Find where the given text appears and provide that cell's center as (x, y) coordinate. 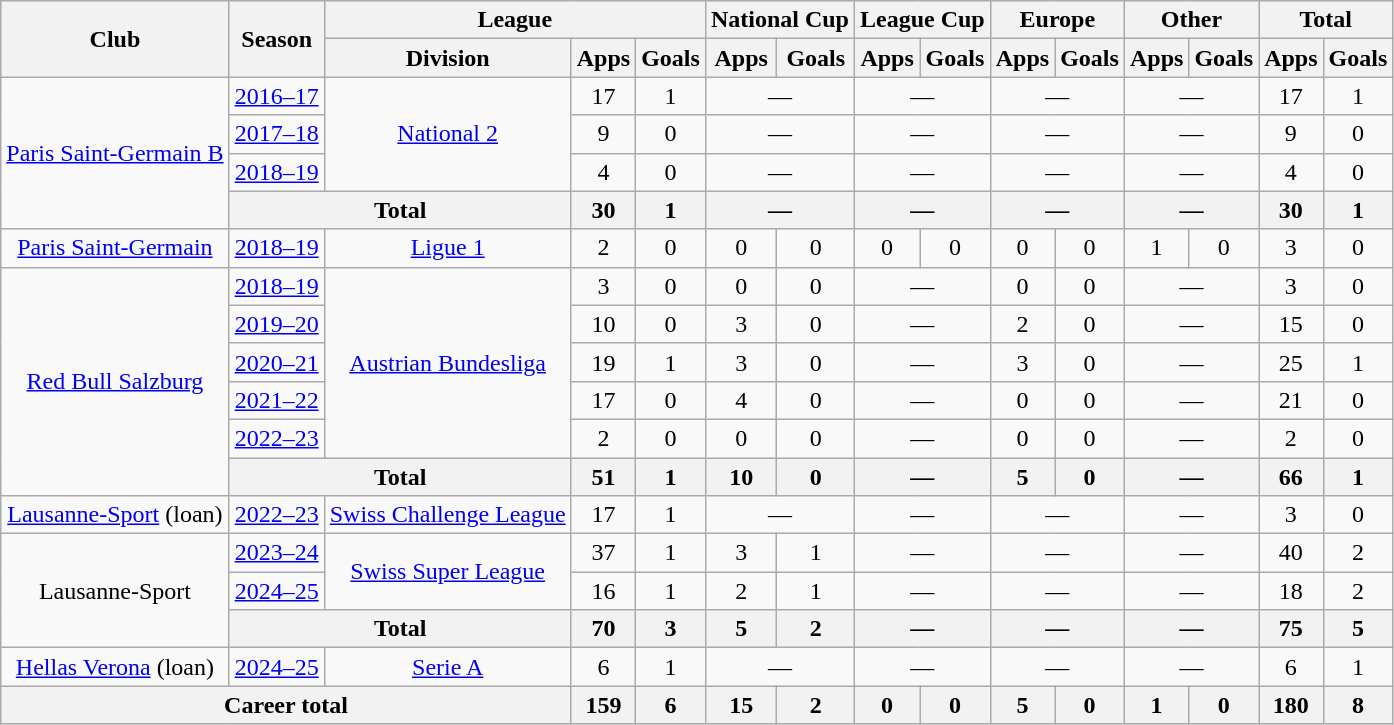
Career total (286, 705)
2019–20 (276, 324)
2023–24 (276, 553)
Season (276, 39)
Swiss Super League (448, 572)
Lausanne-Sport (loan) (115, 515)
Paris Saint-Germain (115, 248)
8 (1358, 705)
Europe (1057, 20)
21 (1291, 400)
25 (1291, 362)
Club (115, 39)
40 (1291, 553)
League Cup (922, 20)
2016–17 (276, 96)
Hellas Verona (loan) (115, 667)
Swiss Challenge League (448, 515)
66 (1291, 477)
2021–22 (276, 400)
Serie A (448, 667)
159 (603, 705)
75 (1291, 629)
Ligue 1 (448, 248)
180 (1291, 705)
Division (448, 58)
19 (603, 362)
National Cup (780, 20)
Austrian Bundesliga (448, 362)
70 (603, 629)
37 (603, 553)
16 (603, 591)
2020–21 (276, 362)
2017–18 (276, 134)
51 (603, 477)
18 (1291, 591)
Lausanne-Sport (115, 591)
National 2 (448, 134)
League (514, 20)
Paris Saint-Germain B (115, 153)
Other (1191, 20)
Red Bull Salzburg (115, 381)
